Output the (x, y) coordinate of the center of the cell containing the given text.  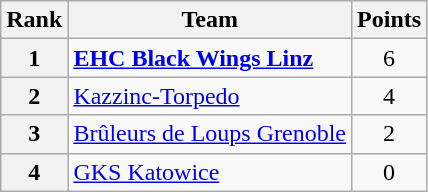
0 (390, 172)
Kazzinc-Torpedo (210, 96)
Rank (34, 20)
6 (390, 58)
1 (34, 58)
Brûleurs de Loups Grenoble (210, 134)
3 (34, 134)
Team (210, 20)
GKS Katowice (210, 172)
Points (390, 20)
EHC Black Wings Linz (210, 58)
